Locate the cell with the specified text and output its (X, Y) center coordinate. 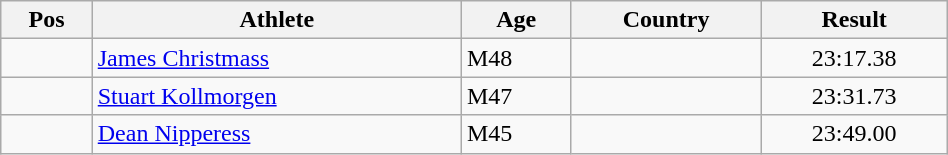
M47 (516, 96)
M45 (516, 134)
James Christmass (276, 58)
M48 (516, 58)
Result (854, 20)
Dean Nipperess (276, 134)
Age (516, 20)
Country (666, 20)
23:49.00 (854, 134)
Stuart Kollmorgen (276, 96)
Athlete (276, 20)
23:17.38 (854, 58)
23:31.73 (854, 96)
Pos (46, 20)
